Return [x, y] of the center of cell containing provided text 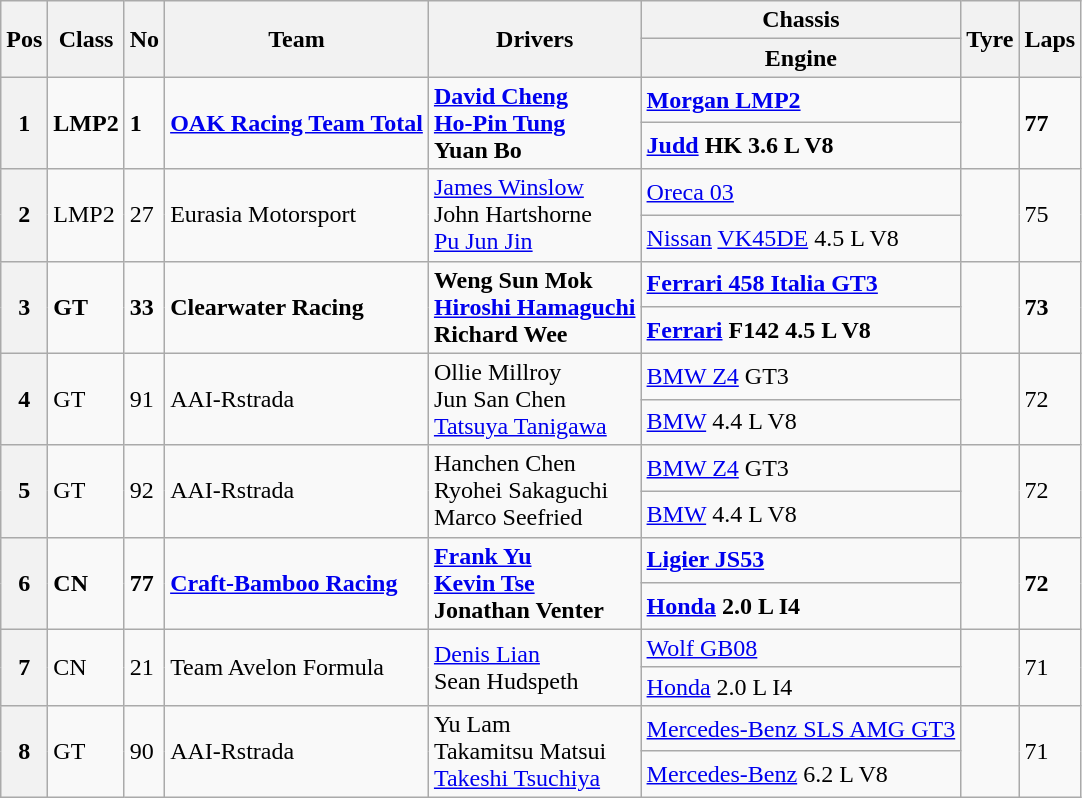
Eurasia Motorsport [297, 215]
Ollie Millroy Jun San Chen Tatsuya Tanigawa [534, 399]
Denis Lian Sean Hudspeth [534, 667]
No [144, 39]
Hanchen Chen Ryohei Sakaguchi Marco Seefried [534, 491]
5 [24, 491]
Pos [24, 39]
Nissan VK45DE 4.5 L V8 [801, 238]
Ferrari F142 4.5 L V8 [801, 330]
Tyre [990, 39]
6 [24, 583]
Chassis [801, 20]
Laps [1050, 39]
OAK Racing Team Total [297, 123]
Drivers [534, 39]
73 [1050, 307]
Craft-Bamboo Racing [297, 583]
27 [144, 215]
33 [144, 307]
Engine [801, 58]
8 [24, 751]
Team Avelon Formula [297, 667]
4 [24, 399]
David Cheng Ho-Pin Tung Yuan Bo [534, 123]
21 [144, 667]
90 [144, 751]
Team [297, 39]
Mercedes-Benz SLS AMG GT3 [801, 728]
91 [144, 399]
Wolf GB08 [801, 648]
92 [144, 491]
Mercedes-Benz 6.2 L V8 [801, 774]
James Winslow John Hartshorne Pu Jun Jin [534, 215]
3 [24, 307]
Weng Sun Mok Hiroshi Hamaguchi Richard Wee [534, 307]
Morgan LMP2 [801, 100]
Ligier JS53 [801, 560]
Oreca 03 [801, 192]
Yu Lam Takamitsu Matsui Takeshi Tsuchiya [534, 751]
2 [24, 215]
75 [1050, 215]
7 [24, 667]
Ferrari 458 Italia GT3 [801, 284]
Clearwater Racing [297, 307]
Class [86, 39]
Frank Yu Kevin Tse Jonathan Venter [534, 583]
Judd HK 3.6 L V8 [801, 146]
